Identify which cell holds the provided text, then report its [X, Y] central coordinate. 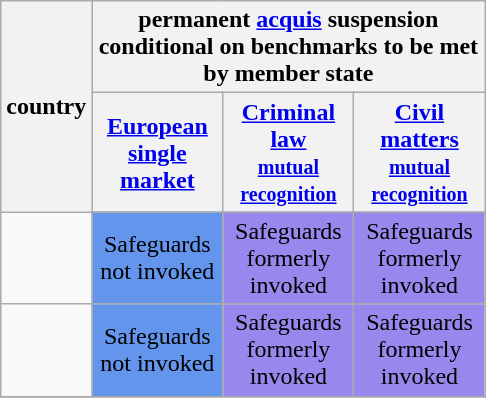
European single market [158, 152]
Civil mattersmutual recognition [420, 152]
Criminal lawmutual recognition [288, 152]
permanent acquis suspension conditional on benchmarks to be met by member state [288, 47]
country [46, 106]
